Return the (X, Y) coordinate for the center point of the cell that contains the specified text.  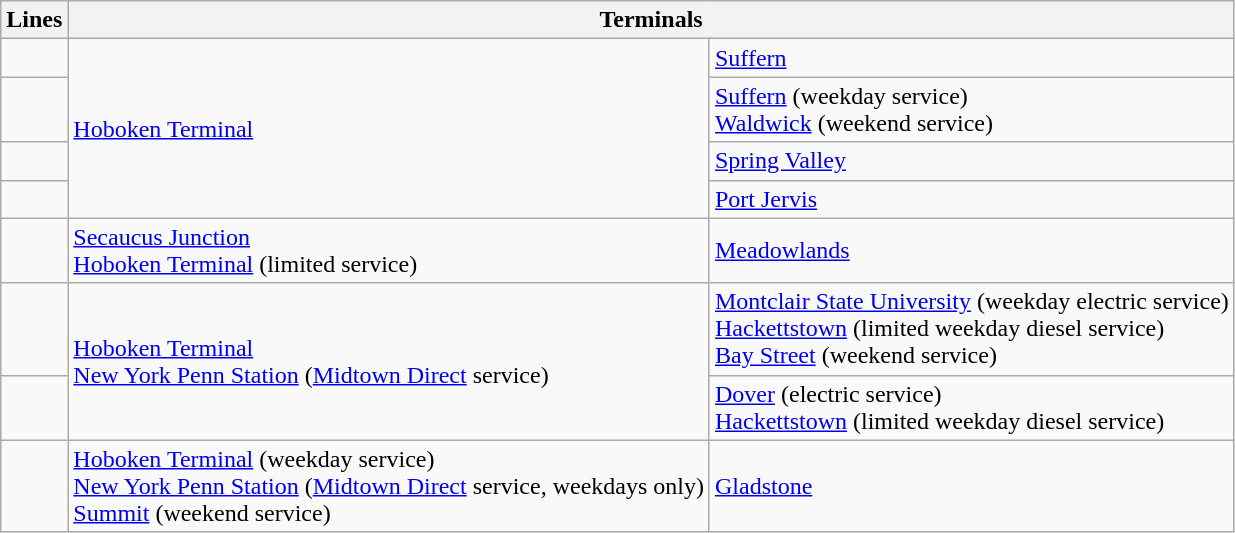
Spring Valley (972, 161)
Lines (34, 20)
Secaucus JunctionHoboken Terminal (limited service) (389, 250)
Port Jervis (972, 199)
Hoboken Terminal (weekday service)New York Penn Station (Midtown Direct service, weekdays only)Summit (weekend service) (389, 486)
Montclair State University (weekday electric service)Hackettstown (limited weekday diesel service)Bay Street (weekend service) (972, 329)
Suffern (weekday service)Waldwick (weekend service) (972, 110)
Terminals (652, 20)
Hoboken TerminalNew York Penn Station (Midtown Direct service) (389, 362)
Hoboken Terminal (389, 128)
Gladstone (972, 486)
Meadowlands (972, 250)
Dover (electric service)Hackettstown (limited weekday diesel service) (972, 408)
Suffern (972, 58)
